Extract the (x, y) coordinate from the center of the cell holding the provided text.  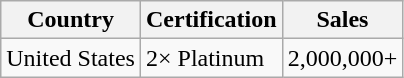
2× Platinum (211, 58)
United States (71, 58)
Certification (211, 20)
Country (71, 20)
Sales (342, 20)
2,000,000+ (342, 58)
